Pinpoint the cell where the given text exists, returning its (X, Y) midpoint coordinate. 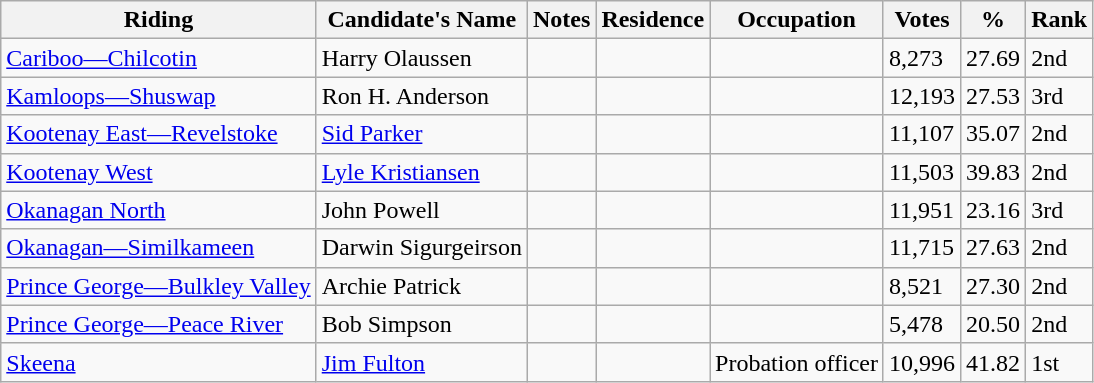
Candidate's Name (422, 20)
35.07 (994, 134)
Kootenay West (158, 172)
11,503 (922, 172)
% (994, 20)
8,521 (922, 286)
5,478 (922, 324)
Probation officer (797, 362)
Notes (561, 20)
23.16 (994, 210)
Skeena (158, 362)
11,951 (922, 210)
Kamloops—Shuswap (158, 96)
Sid Parker (422, 134)
Okanagan—Similkameen (158, 248)
11,715 (922, 248)
11,107 (922, 134)
Harry Olaussen (422, 58)
Residence (653, 20)
Kootenay East—Revelstoke (158, 134)
Jim Fulton (422, 362)
10,996 (922, 362)
Riding (158, 20)
John Powell (422, 210)
27.63 (994, 248)
Prince George—Bulkley Valley (158, 286)
Darwin Sigurgeirson (422, 248)
12,193 (922, 96)
20.50 (994, 324)
41.82 (994, 362)
27.30 (994, 286)
Ron H. Anderson (422, 96)
Okanagan North (158, 210)
Votes (922, 20)
1st (1060, 362)
27.69 (994, 58)
39.83 (994, 172)
Rank (1060, 20)
Occupation (797, 20)
Cariboo—Chilcotin (158, 58)
Archie Patrick (422, 286)
27.53 (994, 96)
Lyle Kristiansen (422, 172)
Prince George—Peace River (158, 324)
8,273 (922, 58)
Bob Simpson (422, 324)
